Return [X, Y] of the center of cell containing provided text 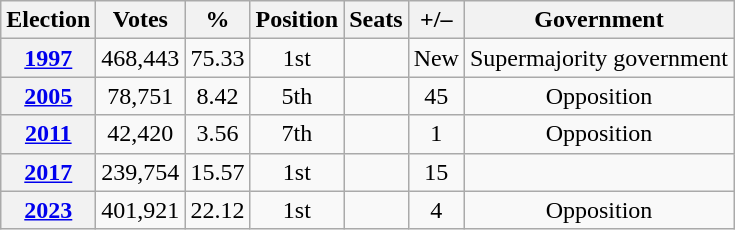
75.33 [218, 58]
1 [436, 134]
4 [436, 210]
New [436, 58]
2005 [48, 96]
78,751 [140, 96]
Seats [376, 20]
Election [48, 20]
401,921 [140, 210]
+/– [436, 20]
7th [297, 134]
8.42 [218, 96]
Position [297, 20]
2011 [48, 134]
3.56 [218, 134]
Government [598, 20]
1997 [48, 58]
468,443 [140, 58]
% [218, 20]
2017 [48, 172]
Votes [140, 20]
5th [297, 96]
42,420 [140, 134]
15.57 [218, 172]
15 [436, 172]
2023 [48, 210]
Supermajority government [598, 58]
45 [436, 96]
22.12 [218, 210]
239,754 [140, 172]
